From the cell containing the given text, extract its center point as [x, y] coordinate. 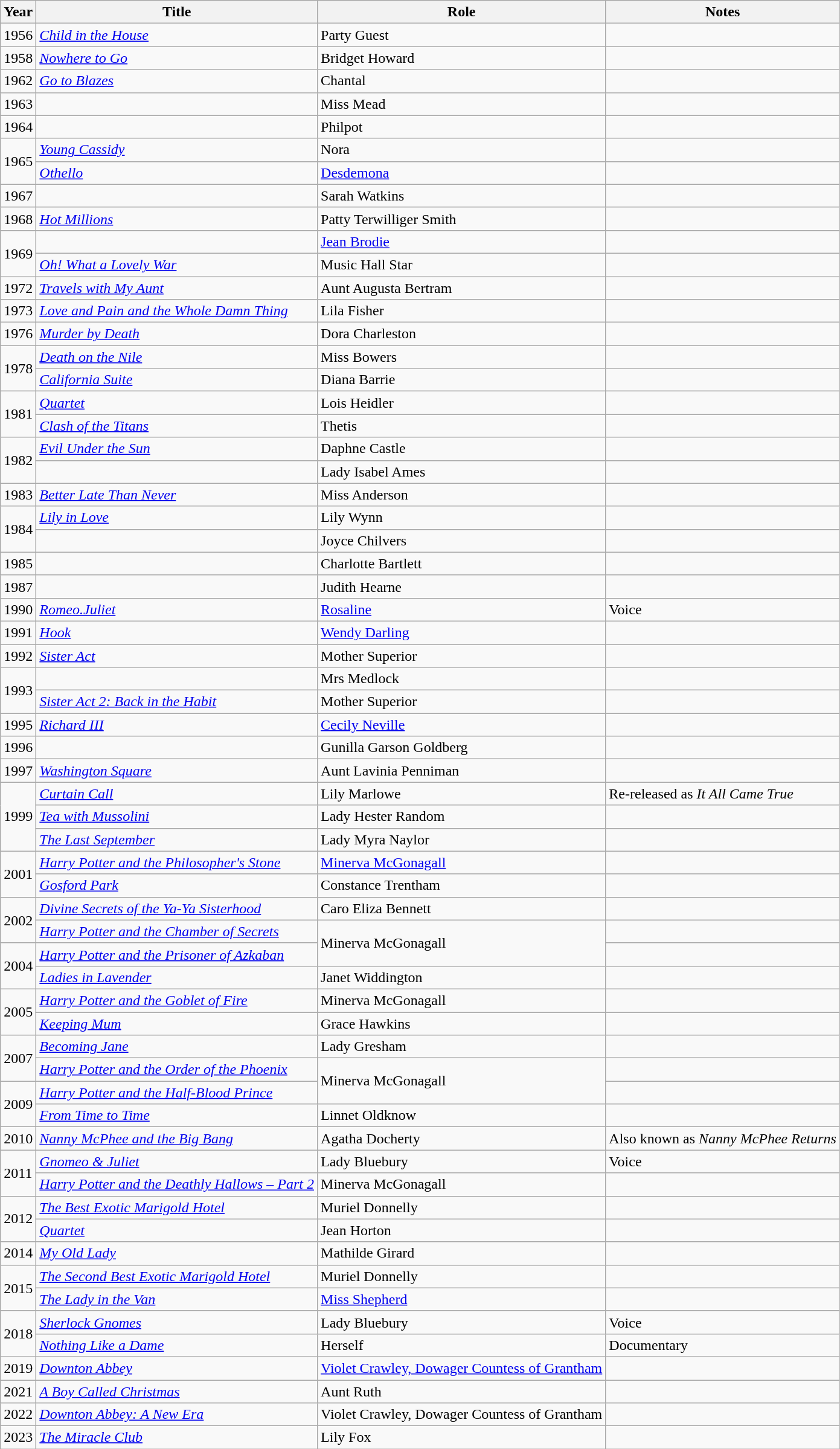
1962 [18, 81]
Linnet Oldknow [461, 1116]
Aunt Ruth [461, 1391]
Lady Gresham [461, 1047]
Re-released as It All Came True [723, 794]
1982 [18, 460]
My Old Lady [177, 1253]
Harry Potter and the Goblet of Fire [177, 1000]
1969 [18, 253]
1964 [18, 127]
1958 [18, 58]
1991 [18, 632]
Lila Fisher [461, 311]
2014 [18, 1253]
Nowhere to Go [177, 58]
2007 [18, 1058]
Better Late Than Never [177, 495]
Party Guest [461, 35]
1996 [18, 748]
Chantal [461, 81]
1972 [18, 288]
Downton Abbey [177, 1368]
Becoming Jane [177, 1047]
2001 [18, 874]
2023 [18, 1438]
Charlotte Bartlett [461, 564]
Go to Blazes [177, 81]
Washington Square [177, 771]
Lily in Love [177, 518]
Keeping Mum [177, 1024]
1956 [18, 35]
Miss Shepherd [461, 1299]
1968 [18, 219]
Miss Bowers [461, 357]
Year [18, 12]
1987 [18, 586]
Nora [461, 150]
Desdemona [461, 173]
Gosford Park [177, 885]
Rosaline [461, 609]
Harry Potter and the Half-Blood Prince [177, 1093]
Janet Widdington [461, 977]
Miss Mead [461, 104]
2010 [18, 1139]
1981 [18, 414]
1999 [18, 817]
1963 [18, 104]
Aunt Lavinia Penniman [461, 771]
1990 [18, 609]
1993 [18, 690]
Grace Hawkins [461, 1024]
Harry Potter and the Deathly Hallows – Part 2 [177, 1184]
2011 [18, 1173]
Nanny McPhee and the Big Bang [177, 1139]
Nothing Like a Dame [177, 1345]
2022 [18, 1415]
2009 [18, 1104]
Cecily Neville [461, 725]
1995 [18, 725]
Lady Isabel Ames [461, 472]
Also known as Nanny McPhee Returns [723, 1139]
Philpot [461, 127]
Othello [177, 173]
2019 [18, 1368]
Lois Heidler [461, 403]
Agatha Docherty [461, 1139]
Harry Potter and the Philosopher's Stone [177, 863]
Patty Terwilliger Smith [461, 219]
2015 [18, 1288]
Thetis [461, 426]
Harry Potter and the Order of the Phoenix [177, 1070]
Sherlock Gnomes [177, 1322]
1984 [18, 529]
Miss Anderson [461, 495]
Divine Secrets of the Ya-Ya Sisterhood [177, 908]
The Second Best Exotic Marigold Hotel [177, 1276]
Title [177, 12]
Caro Eliza Bennett [461, 908]
Judith Hearne [461, 586]
Role [461, 12]
2018 [18, 1334]
Music Hall Star [461, 265]
Lily Wynn [461, 518]
Ladies in Lavender [177, 977]
Herself [461, 1345]
2002 [18, 920]
The Lady in the Van [177, 1299]
1978 [18, 368]
Richard III [177, 725]
1965 [18, 161]
Gnomeo & Juliet [177, 1161]
Child in the House [177, 35]
Tea with Mussolini [177, 817]
Curtain Call [177, 794]
Lily Fox [461, 1438]
Aunt Augusta Bertram [461, 288]
1973 [18, 311]
Hot Millions [177, 219]
Travels with My Aunt [177, 288]
Wendy Darling [461, 632]
1985 [18, 564]
Lily Marlowe [461, 794]
Diana Barrie [461, 380]
1967 [18, 196]
Evil Under the Sun [177, 449]
The Best Exotic Marigold Hotel [177, 1207]
Murder by Death [177, 334]
2004 [18, 966]
Notes [723, 12]
Bridget Howard [461, 58]
Young Cassidy [177, 150]
Harry Potter and the Chamber of Secrets [177, 931]
2005 [18, 1012]
Romeo.Juliet [177, 609]
Downton Abbey: A New Era [177, 1415]
Sister Act 2: Back in the Habit [177, 702]
Lady Hester Random [461, 817]
A Boy Called Christmas [177, 1391]
Sarah Watkins [461, 196]
Gunilla Garson Goldberg [461, 748]
Harry Potter and the Prisoner of Azkaban [177, 954]
Lady Myra Naylor [461, 840]
2012 [18, 1219]
Love and Pain and the Whole Damn Thing [177, 311]
Mathilde Girard [461, 1253]
Sister Act [177, 655]
1997 [18, 771]
Jean Horton [461, 1230]
Joyce Chilvers [461, 541]
Clash of the Titans [177, 426]
Jean Brodie [461, 242]
Hook [177, 632]
California Suite [177, 380]
Constance Trentham [461, 885]
From Time to Time [177, 1116]
Death on the Nile [177, 357]
The Last September [177, 840]
1983 [18, 495]
1992 [18, 655]
Mrs Medlock [461, 679]
Dora Charleston [461, 334]
2021 [18, 1391]
1976 [18, 334]
Daphne Castle [461, 449]
Documentary [723, 1345]
Oh! What a Lovely War [177, 265]
The Miracle Club [177, 1438]
